Provide the (x, y) coordinate of the cell's center where the given text is located.  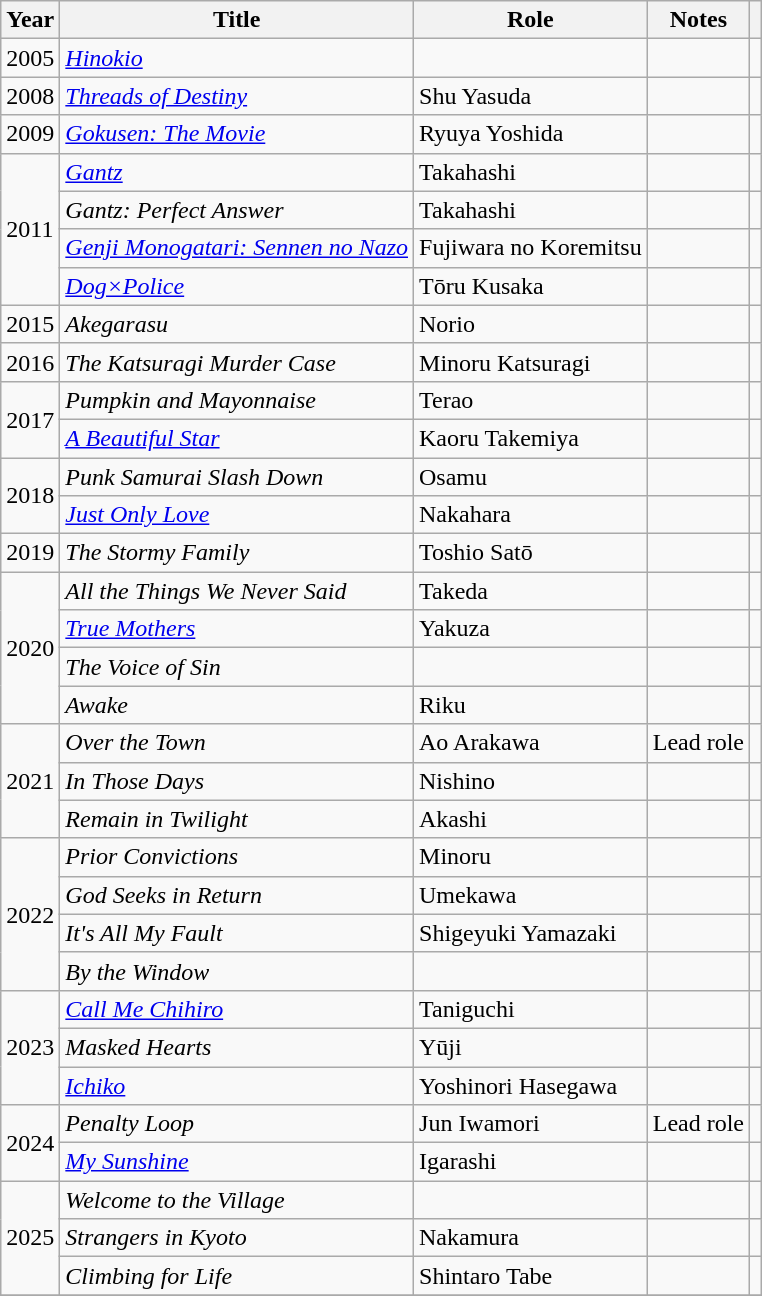
Year (30, 20)
Akegarasu (237, 324)
Dog×Police (237, 286)
Terao (531, 400)
Umekawa (531, 895)
Awake (237, 705)
Takeda (531, 591)
2022 (30, 914)
Nishino (531, 781)
Masked Hearts (237, 1047)
Ao Arakawa (531, 743)
Yūji (531, 1047)
Punk Samurai Slash Down (237, 477)
Strangers in Kyoto (237, 1238)
Shu Yasuda (531, 96)
Gokusen: The Movie (237, 134)
Title (237, 20)
Nakahara (531, 515)
Kaoru Takemiya (531, 438)
Jun Iwamori (531, 1124)
All the Things We Never Said (237, 591)
Taniguchi (531, 1009)
Climbing for Life (237, 1276)
Genji Monogatari: Sennen no Nazo (237, 248)
Welcome to the Village (237, 1200)
Notes (698, 20)
2011 (30, 229)
2024 (30, 1143)
Akashi (531, 819)
My Sunshine (237, 1162)
Toshio Satō (531, 553)
Riku (531, 705)
God Seeks in Return (237, 895)
Threads of Destiny (237, 96)
The Stormy Family (237, 553)
Hinokio (237, 58)
True Mothers (237, 629)
It's All My Fault (237, 933)
Ichiko (237, 1085)
The Katsuragi Murder Case (237, 362)
In Those Days (237, 781)
2021 (30, 781)
Nakamura (531, 1238)
Pumpkin and Mayonnaise (237, 400)
2015 (30, 324)
Gantz (237, 172)
Over the Town (237, 743)
Role (531, 20)
2023 (30, 1047)
Tōru Kusaka (531, 286)
2019 (30, 553)
Minoru Katsuragi (531, 362)
2009 (30, 134)
Osamu (531, 477)
The Voice of Sin (237, 667)
Remain in Twilight (237, 819)
2025 (30, 1238)
Fujiwara no Koremitsu (531, 248)
By the Window (237, 971)
Yakuza (531, 629)
Prior Convictions (237, 857)
2008 (30, 96)
2018 (30, 496)
Call Me Chihiro (237, 1009)
Penalty Loop (237, 1124)
Gantz: Perfect Answer (237, 210)
Norio (531, 324)
Minoru (531, 857)
2017 (30, 419)
Igarashi (531, 1162)
Just Only Love (237, 515)
Shintaro Tabe (531, 1276)
A Beautiful Star (237, 438)
2016 (30, 362)
Ryuya Yoshida (531, 134)
Shigeyuki Yamazaki (531, 933)
2020 (30, 648)
2005 (30, 58)
Yoshinori Hasegawa (531, 1085)
